Pinpoint the cell where the given text exists, returning its [X, Y] midpoint coordinate. 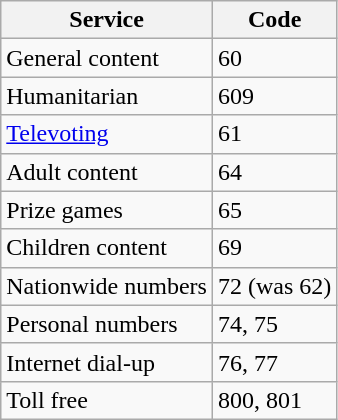
Internet dial-up [107, 362]
Humanitarian [107, 96]
74, 75 [274, 324]
Code [274, 20]
65 [274, 210]
64 [274, 172]
61 [274, 134]
60 [274, 58]
General content [107, 58]
69 [274, 248]
Service [107, 20]
Children content [107, 248]
Toll free [107, 400]
Personal numbers [107, 324]
76, 77 [274, 362]
Prize games [107, 210]
609 [274, 96]
Adult content [107, 172]
72 (was 62) [274, 286]
Nationwide numbers [107, 286]
Televoting [107, 134]
800, 801 [274, 400]
